Return (x, y) of the center of cell containing provided text 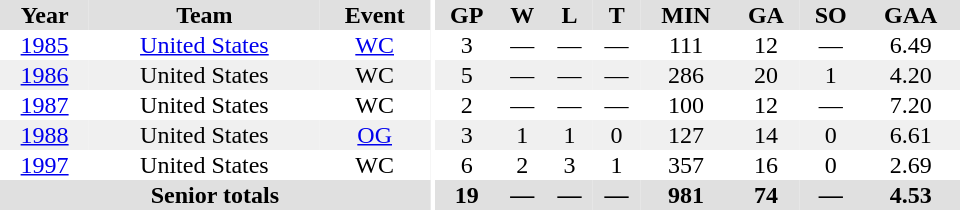
6.49 (910, 45)
1988 (44, 135)
W (522, 15)
1985 (44, 45)
GP (467, 15)
20 (766, 75)
127 (686, 135)
6 (467, 165)
1986 (44, 75)
Year (44, 15)
Team (204, 15)
6.61 (910, 135)
L (570, 15)
286 (686, 75)
14 (766, 135)
16 (766, 165)
T (616, 15)
4.53 (910, 195)
GAA (910, 15)
111 (686, 45)
GA (766, 15)
19 (467, 195)
4.20 (910, 75)
1987 (44, 105)
1997 (44, 165)
357 (686, 165)
5 (467, 75)
MIN (686, 15)
OG (375, 135)
Senior totals (215, 195)
100 (686, 105)
7.20 (910, 105)
2.69 (910, 165)
981 (686, 195)
SO (830, 15)
Event (375, 15)
74 (766, 195)
